Pinpoint the cell where the given text exists, returning its [X, Y] midpoint coordinate. 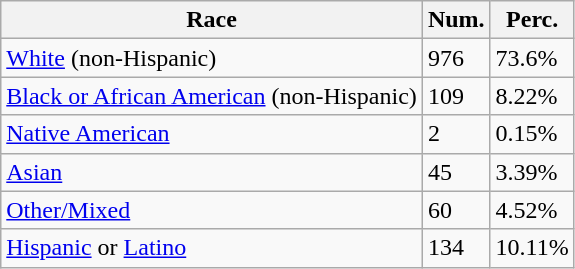
60 [456, 210]
0.15% [532, 134]
Other/Mixed [212, 210]
Asian [212, 172]
73.6% [532, 58]
Native American [212, 134]
3.39% [532, 172]
976 [456, 58]
8.22% [532, 96]
White (non-Hispanic) [212, 58]
45 [456, 172]
Num. [456, 20]
Hispanic or Latino [212, 248]
134 [456, 248]
4.52% [532, 210]
Race [212, 20]
2 [456, 134]
109 [456, 96]
Black or African American (non-Hispanic) [212, 96]
Perc. [532, 20]
10.11% [532, 248]
